Locate the cell with the specified text and output its [x, y] center coordinate. 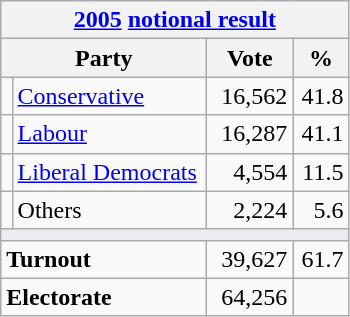
16,562 [250, 96]
% [321, 58]
2,224 [250, 210]
11.5 [321, 172]
Turnout [104, 259]
Vote [250, 58]
Others [110, 210]
Labour [110, 134]
39,627 [250, 259]
2005 notional result [175, 20]
Electorate [104, 297]
41.8 [321, 96]
5.6 [321, 210]
Liberal Democrats [110, 172]
16,287 [250, 134]
Party [104, 58]
Conservative [110, 96]
64,256 [250, 297]
61.7 [321, 259]
41.1 [321, 134]
4,554 [250, 172]
